Output the [X, Y] coordinate of the center of the cell containing the given text.  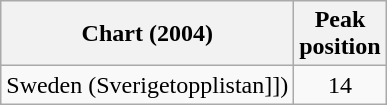
Chart (2004) [148, 34]
Sweden (Sverigetopplistan]]) [148, 85]
14 [340, 85]
Peakposition [340, 34]
